Provide the [x, y] coordinate of the cell's center where the given text is located.  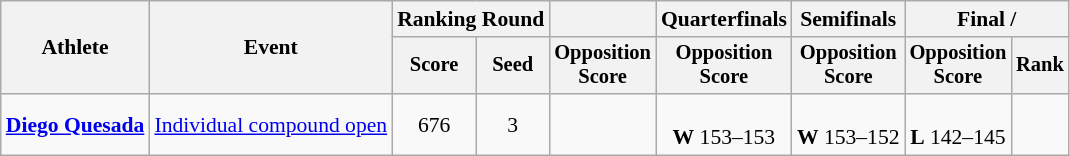
3 [512, 124]
Rank [1040, 66]
Seed [512, 66]
Score [434, 66]
Ranking Round [470, 19]
Semifinals [848, 19]
Diego Quesada [76, 124]
Event [270, 48]
Individual compound open [270, 124]
L 142–145 [958, 124]
Athlete [76, 48]
676 [434, 124]
Quarterfinals [724, 19]
W 153–153 [724, 124]
W 153–152 [848, 124]
Final / [987, 19]
